Search for the cell housing the specified text and yield its (x, y) center coordinate. 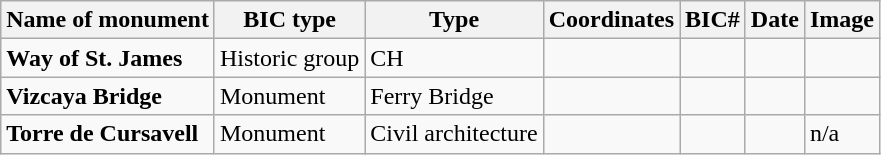
Ferry Bridge (454, 96)
BIC# (713, 20)
Coordinates (611, 20)
Image (842, 20)
Name of monument (108, 20)
n/a (842, 134)
Civil architecture (454, 134)
Historic group (289, 58)
Torre de Cursavell (108, 134)
BIC type (289, 20)
CH (454, 58)
Way of St. James (108, 58)
Type (454, 20)
Date (774, 20)
Vizcaya Bridge (108, 96)
